Return the [x, y] coordinate for the center point of the cell that contains the specified text.  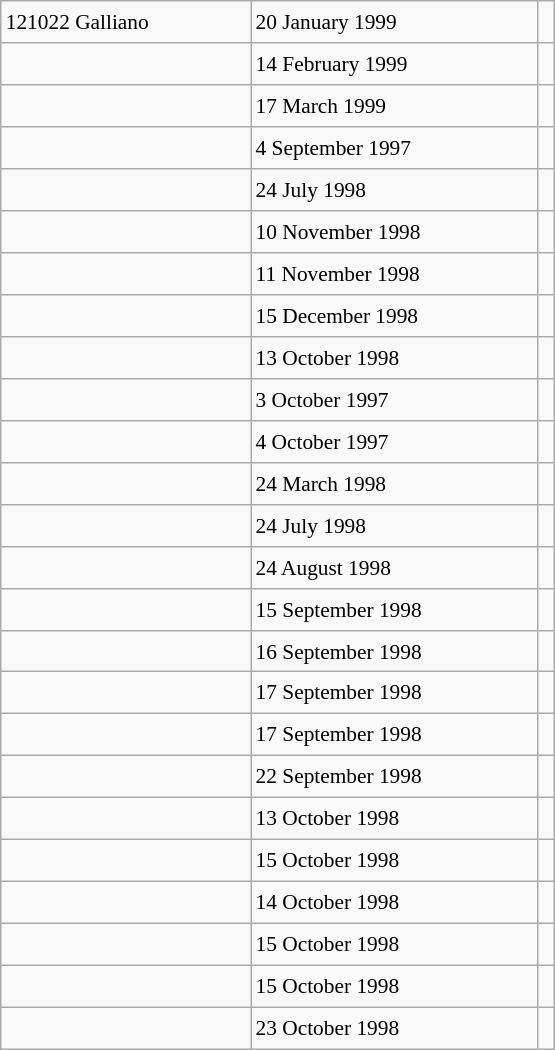
15 September 1998 [395, 609]
10 November 1998 [395, 232]
4 October 1997 [395, 441]
11 November 1998 [395, 274]
121022 Galliano [126, 22]
16 September 1998 [395, 651]
14 February 1999 [395, 64]
4 September 1997 [395, 148]
14 October 1998 [395, 903]
23 October 1998 [395, 1028]
24 March 1998 [395, 483]
15 December 1998 [395, 316]
17 March 1999 [395, 106]
20 January 1999 [395, 22]
22 September 1998 [395, 777]
24 August 1998 [395, 567]
3 October 1997 [395, 399]
